Find where the given text appears and provide that cell's center as (X, Y) coordinate. 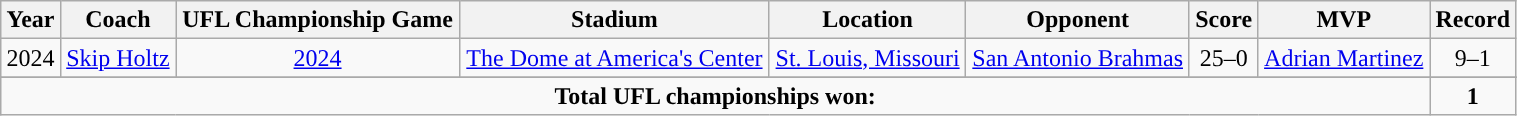
Opponent (1078, 20)
Score (1223, 20)
Location (868, 20)
MVP (1344, 20)
Adrian Martinez (1344, 58)
Year (31, 20)
Record (1473, 20)
1 (1473, 96)
Skip Holtz (118, 58)
The Dome at America's Center (615, 58)
Stadium (615, 20)
UFL Championship Game (318, 20)
9–1 (1473, 58)
St. Louis, Missouri (868, 58)
25–0 (1223, 58)
Coach (118, 20)
Total UFL championships won: (716, 96)
San Antonio Brahmas (1078, 58)
